Pinpoint the cell where the given text exists, returning its [x, y] midpoint coordinate. 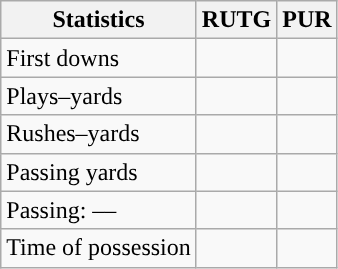
Statistics [99, 20]
Passing yards [99, 172]
Plays–yards [99, 96]
First downs [99, 58]
Passing: –– [99, 210]
PUR [307, 20]
Time of possession [99, 248]
Rushes–yards [99, 134]
RUTG [236, 20]
